Output the (X, Y) coordinate of the center of the cell containing the given text.  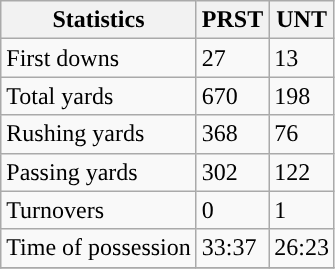
Turnovers (99, 210)
26:23 (302, 248)
PRST (232, 20)
1 (302, 210)
302 (232, 172)
First downs (99, 58)
0 (232, 210)
27 (232, 58)
Time of possession (99, 248)
Rushing yards (99, 134)
Passing yards (99, 172)
76 (302, 134)
670 (232, 96)
Statistics (99, 20)
122 (302, 172)
198 (302, 96)
368 (232, 134)
33:37 (232, 248)
Total yards (99, 96)
UNT (302, 20)
13 (302, 58)
